From the cell containing the given text, extract its center point as (x, y) coordinate. 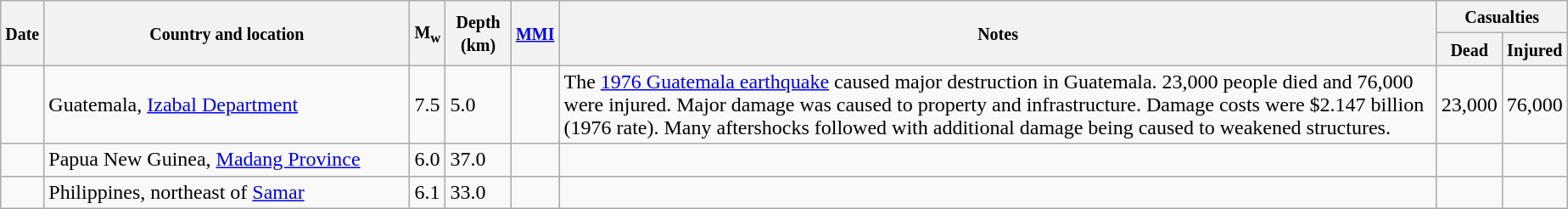
Dead (1470, 49)
Papua New Guinea, Madang Province (227, 160)
Notes (998, 33)
37.0 (479, 160)
76,000 (1534, 104)
Philippines, northeast of Samar (227, 192)
23,000 (1470, 104)
6.1 (428, 192)
5.0 (479, 104)
Country and location (227, 33)
Injured (1534, 49)
Casualties (1502, 17)
Depth (km) (479, 33)
7.5 (428, 104)
Date (22, 33)
MMI (535, 33)
Guatemala, Izabal Department (227, 104)
Mw (428, 33)
33.0 (479, 192)
6.0 (428, 160)
